For the text-containing cell, return its midpoint in (X, Y) coordinate format. 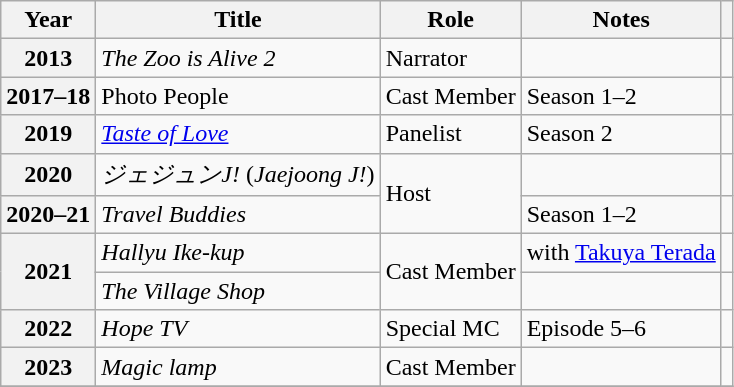
Hallyu Ike-kup (238, 253)
2017–18 (48, 96)
Taste of Love (238, 134)
2020–21 (48, 215)
2022 (48, 329)
Role (450, 20)
Season 2 (621, 134)
Hope TV (238, 329)
2023 (48, 367)
2020 (48, 174)
Title (238, 20)
Travel Buddies (238, 215)
Photo People (238, 96)
2013 (48, 58)
Episode 5–6 (621, 329)
Notes (621, 20)
The Zoo is Alive 2 (238, 58)
2021 (48, 272)
Magic lamp (238, 367)
with Takuya Terada (621, 253)
Host (450, 194)
Special MC (450, 329)
ジェジュンJ! (Jaejoong J!) (238, 174)
Panelist (450, 134)
2019 (48, 134)
Narrator (450, 58)
The Village Shop (238, 291)
Year (48, 20)
